Scan for the cell matching the given text and deliver its [X, Y] coordinate at center. 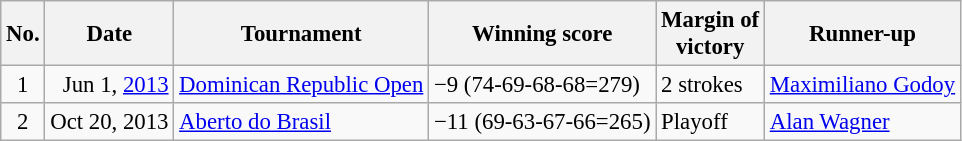
Jun 1, 2013 [110, 85]
Alan Wagner [862, 122]
−9 (74-69-68-68=279) [542, 85]
Runner-up [862, 34]
Winning score [542, 34]
Margin ofvictory [710, 34]
Dominican Republic Open [302, 85]
1 [23, 85]
Maximiliano Godoy [862, 85]
Date [110, 34]
2 strokes [710, 85]
Oct 20, 2013 [110, 122]
Aberto do Brasil [302, 122]
−11 (69-63-67-66=265) [542, 122]
Playoff [710, 122]
Tournament [302, 34]
2 [23, 122]
No. [23, 34]
